Scan for the cell matching the given text and deliver its [x, y] coordinate at center. 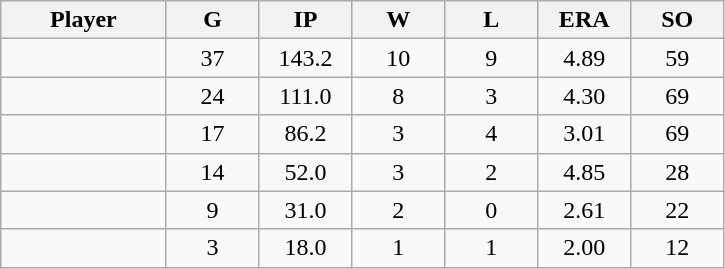
28 [678, 172]
24 [212, 96]
Player [84, 20]
G [212, 20]
14 [212, 172]
0 [492, 210]
31.0 [306, 210]
18.0 [306, 248]
4.85 [584, 172]
22 [678, 210]
2.00 [584, 248]
IP [306, 20]
37 [212, 58]
12 [678, 248]
86.2 [306, 134]
3.01 [584, 134]
59 [678, 58]
4 [492, 134]
SO [678, 20]
111.0 [306, 96]
L [492, 20]
2.61 [584, 210]
4.89 [584, 58]
W [398, 20]
10 [398, 58]
17 [212, 134]
52.0 [306, 172]
ERA [584, 20]
8 [398, 96]
4.30 [584, 96]
143.2 [306, 58]
